Determine the (X, Y) coordinate at the center of the cell enclosing the given text.  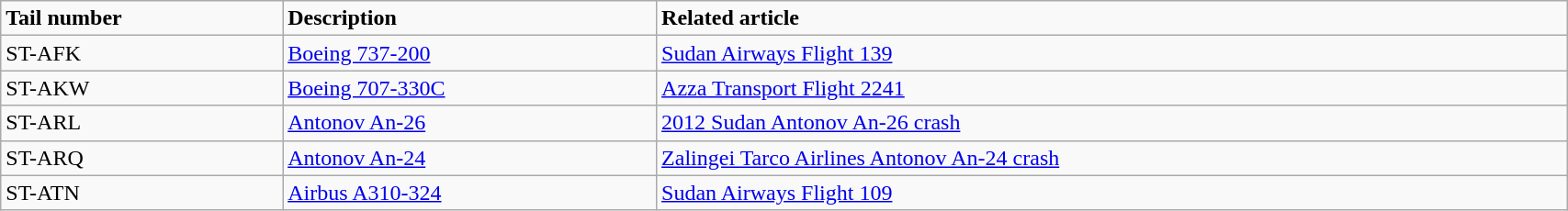
ST-ATN (141, 193)
Zalingei Tarco Airlines Antonov An-24 crash (1111, 158)
Antonov An-26 (470, 123)
Boeing 707-330C (470, 88)
ST-ARL (141, 123)
ST-ARQ (141, 158)
Description (470, 18)
Tail number (141, 18)
ST-AFK (141, 53)
Antonov An-24 (470, 158)
Sudan Airways Flight 139 (1111, 53)
Azza Transport Flight 2241 (1111, 88)
Boeing 737-200 (470, 53)
2012 Sudan Antonov An-26 crash (1111, 123)
ST-AKW (141, 88)
Related article (1111, 18)
Sudan Airways Flight 109 (1111, 193)
Airbus A310-324 (470, 193)
